Pinpoint the cell where the given text exists, returning its (x, y) midpoint coordinate. 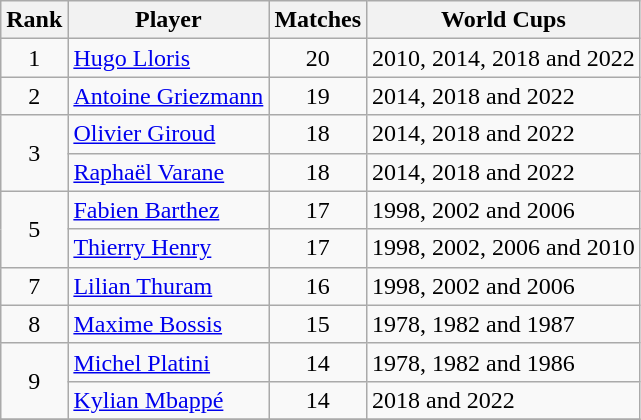
1998, 2002, 2006 and 2010 (504, 248)
World Cups (504, 20)
Raphaël Varane (168, 172)
Olivier Giroud (168, 134)
Antoine Griezmann (168, 96)
Lilian Thuram (168, 286)
16 (318, 286)
Hugo Lloris (168, 58)
20 (318, 58)
3 (34, 153)
Michel Platini (168, 362)
2018 and 2022 (504, 400)
Matches (318, 20)
5 (34, 229)
7 (34, 286)
2 (34, 96)
Thierry Henry (168, 248)
Maxime Bossis (168, 324)
2010, 2014, 2018 and 2022 (504, 58)
Player (168, 20)
Fabien Barthez (168, 210)
8 (34, 324)
15 (318, 324)
9 (34, 381)
Kylian Mbappé (168, 400)
1978, 1982 and 1986 (504, 362)
1 (34, 58)
1978, 1982 and 1987 (504, 324)
Rank (34, 20)
19 (318, 96)
